Locate the cell with the specified text and output its (x, y) center coordinate. 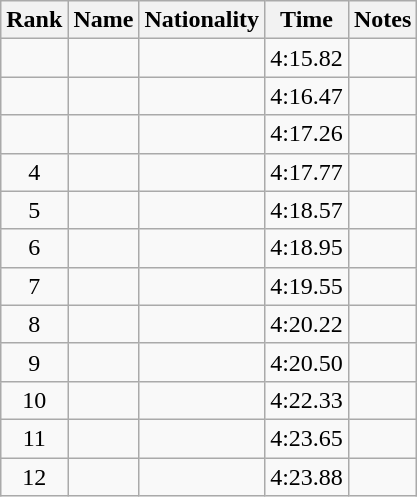
4:22.33 (307, 400)
4:23.65 (307, 438)
9 (34, 362)
4:16.47 (307, 96)
Notes (382, 20)
4:15.82 (307, 58)
4:19.55 (307, 286)
Name (104, 20)
10 (34, 400)
4:20.50 (307, 362)
5 (34, 210)
7 (34, 286)
12 (34, 477)
Rank (34, 20)
11 (34, 438)
4:18.95 (307, 248)
Time (307, 20)
6 (34, 248)
4:20.22 (307, 324)
Nationality (202, 20)
4 (34, 172)
4:17.77 (307, 172)
4:23.88 (307, 477)
8 (34, 324)
4:17.26 (307, 134)
4:18.57 (307, 210)
